Output the [X, Y] coordinate of the center of the cell containing the given text.  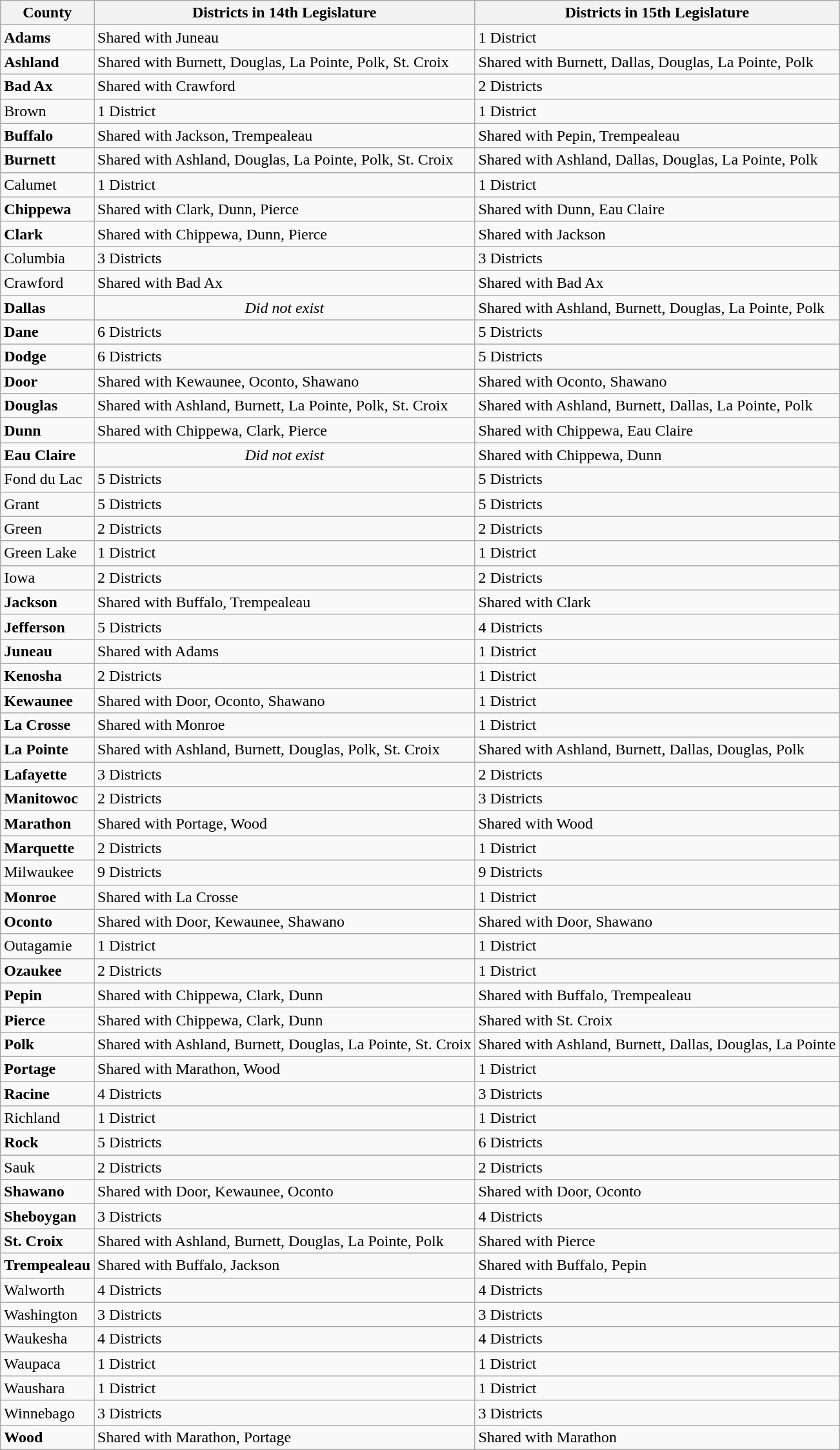
Sheboygan [48, 1216]
Lafayette [48, 774]
Shared with Ashland, Burnett, Dallas, La Pointe, Polk [657, 406]
Burnett [48, 160]
Marathon [48, 823]
Chippewa [48, 209]
Brown [48, 111]
Walworth [48, 1290]
Adams [48, 37]
La Pointe [48, 750]
Shared with Ashland, Burnett, La Pointe, Polk, St. Croix [285, 406]
Shared with Door, Oconto [657, 1192]
Shared with Marathon, Portage [285, 1437]
Wood [48, 1437]
Dunn [48, 430]
Winnebago [48, 1413]
Eau Claire [48, 455]
La Crosse [48, 725]
Shared with Marathon [657, 1437]
Milwaukee [48, 872]
Jackson [48, 602]
Dane [48, 332]
Shared with Clark, Dunn, Pierce [285, 209]
Sauk [48, 1167]
Shared with Ashland, Burnett, Douglas, Polk, St. Croix [285, 750]
Bad Ax [48, 86]
Kewaunee [48, 700]
Buffalo [48, 136]
Shared with Clark [657, 602]
Ozaukee [48, 971]
Washington [48, 1314]
Districts in 15th Legislature [657, 13]
County [48, 13]
Shared with Pepin, Trempealeau [657, 136]
Shared with Marathon, Wood [285, 1069]
Shared with Ashland, Burnett, Dallas, Douglas, Polk [657, 750]
Shared with Ashland, Dallas, Douglas, La Pointe, Polk [657, 160]
Crawford [48, 283]
Shared with Portage, Wood [285, 823]
Shared with Monroe [285, 725]
Douglas [48, 406]
Shared with Crawford [285, 86]
Shared with Door, Oconto, Shawano [285, 700]
Outagamie [48, 946]
Green [48, 529]
Jefferson [48, 627]
Rock [48, 1143]
Shared with Chippewa, Dunn [657, 455]
Juneau [48, 651]
Green Lake [48, 553]
Fond du Lac [48, 479]
Shared with Adams [285, 651]
Oconto [48, 921]
Grant [48, 504]
Shared with Jackson [657, 234]
Shared with St. Croix [657, 1020]
Clark [48, 234]
Shared with Chippewa, Eau Claire [657, 430]
Trempealeau [48, 1265]
Dallas [48, 308]
Kenosha [48, 676]
Iowa [48, 578]
Shared with Door, Kewaunee, Shawano [285, 921]
Pepin [48, 995]
Shared with Chippewa, Clark, Pierce [285, 430]
Portage [48, 1069]
Calumet [48, 185]
Columbia [48, 258]
Shared with Wood [657, 823]
Shared with Ashland, Burnett, Dallas, Douglas, La Pointe [657, 1044]
Shared with Buffalo, Pepin [657, 1265]
Shared with Dunn, Eau Claire [657, 209]
Shared with Pierce [657, 1241]
Shared with Jackson, Trempealeau [285, 136]
Shared with Burnett, Dallas, Douglas, La Pointe, Polk [657, 62]
Shared with Ashland, Burnett, Douglas, La Pointe, St. Croix [285, 1044]
Shared with Chippewa, Dunn, Pierce [285, 234]
Shared with La Crosse [285, 897]
Richland [48, 1118]
Polk [48, 1044]
Shared with Door, Kewaunee, Oconto [285, 1192]
Waukesha [48, 1339]
Ashland [48, 62]
Shared with Burnett, Douglas, La Pointe, Polk, St. Croix [285, 62]
Pierce [48, 1020]
Waupaca [48, 1364]
Shared with Juneau [285, 37]
Shared with Kewaunee, Oconto, Shawano [285, 381]
Manitowoc [48, 799]
Dodge [48, 357]
Shared with Oconto, Shawano [657, 381]
Shared with Buffalo, Jackson [285, 1265]
Monroe [48, 897]
Racine [48, 1094]
Door [48, 381]
Districts in 14th Legislature [285, 13]
Waushara [48, 1388]
Shared with Door, Shawano [657, 921]
St. Croix [48, 1241]
Shared with Ashland, Douglas, La Pointe, Polk, St. Croix [285, 160]
Marquette [48, 848]
Shawano [48, 1192]
